Extract the [x, y] coordinate from the center of the cell holding the provided text.  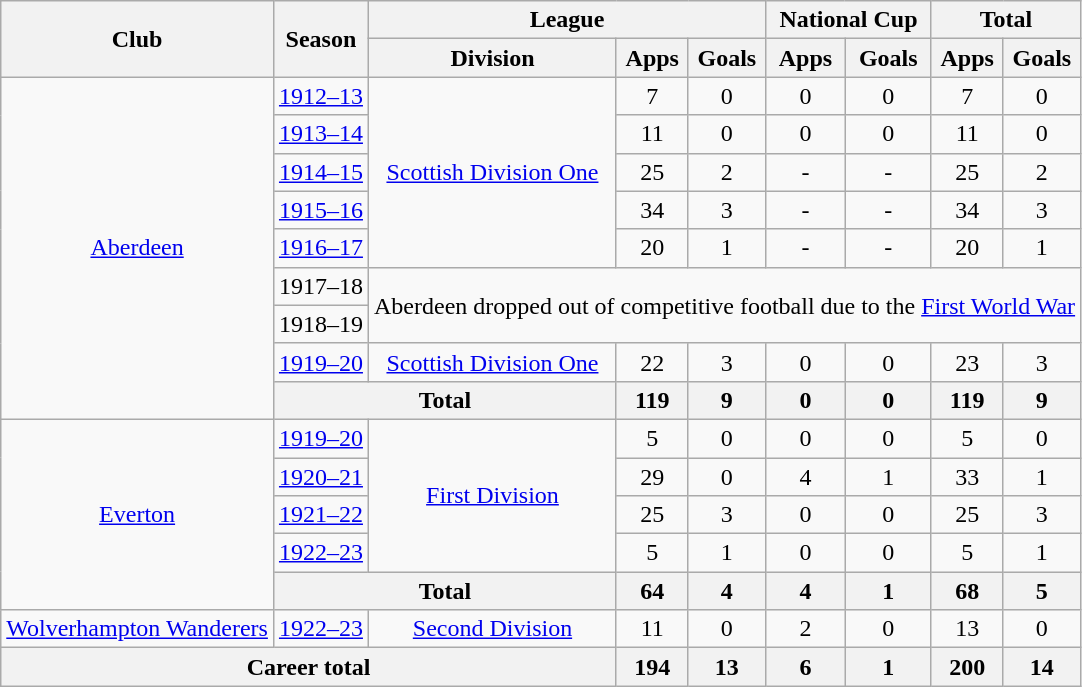
First Division [492, 495]
1912–13 [320, 96]
29 [652, 477]
6 [806, 667]
22 [652, 362]
64 [652, 591]
National Cup [849, 20]
Second Division [492, 629]
Season [320, 39]
Aberdeen dropped out of competitive football due to the First World War [724, 305]
23 [967, 362]
1920–21 [320, 477]
Wolverhampton Wanderers [138, 629]
68 [967, 591]
200 [967, 667]
1921–22 [320, 515]
Everton [138, 514]
33 [967, 477]
1913–14 [320, 134]
Club [138, 39]
Career total [309, 667]
1914–15 [320, 172]
1917–18 [320, 286]
194 [652, 667]
1915–16 [320, 210]
1916–17 [320, 248]
1918–19 [320, 324]
14 [1042, 667]
League [566, 20]
Division [492, 58]
Aberdeen [138, 248]
